Pinpoint the cell where the given text exists, returning its [X, Y] midpoint coordinate. 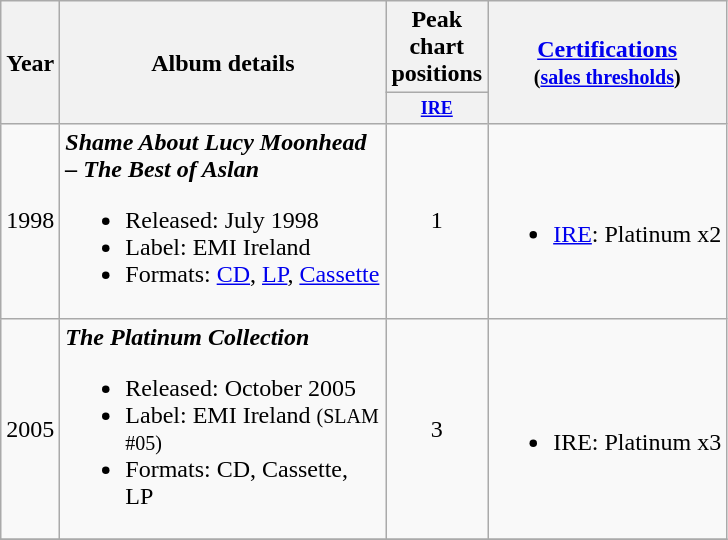
1 [437, 221]
Certifications(sales thresholds) [608, 62]
2005 [30, 428]
Shame About Lucy Moonhead – The Best of AslanReleased: July 1998Label: EMI IrelandFormats: CD, LP, Cassette [223, 221]
3 [437, 428]
Album details [223, 62]
1998 [30, 221]
IRE [437, 108]
Peak chart positions [437, 47]
Year [30, 62]
IRE: Platinum x2 [608, 221]
IRE: Platinum x3 [608, 428]
The Platinum CollectionReleased: October 2005Label: EMI Ireland (SLAM #05)Formats: CD, Cassette, LP [223, 428]
